Return [x, y] of the center of cell containing provided text 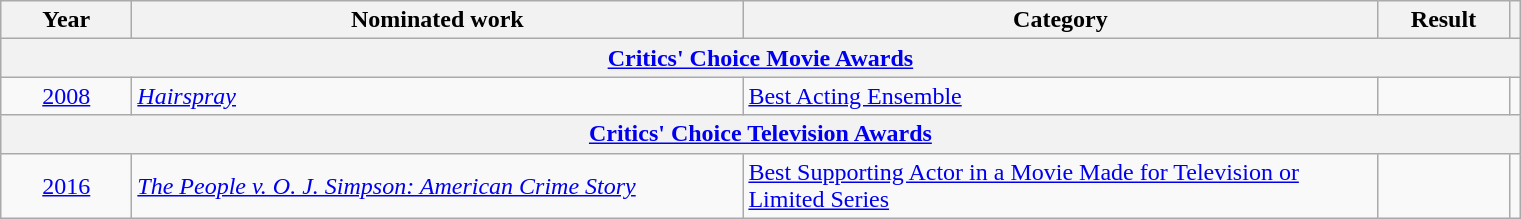
Result [1444, 20]
Best Supporting Actor in a Movie Made for Television or Limited Series [1060, 186]
Critics' Choice Movie Awards [760, 58]
Critics' Choice Television Awards [760, 134]
2008 [66, 96]
The People v. O. J. Simpson: American Crime Story [438, 186]
Best Acting Ensemble [1060, 96]
2016 [66, 186]
Year [66, 20]
Category [1060, 20]
Nominated work [438, 20]
Hairspray [438, 96]
